Return the [x, y] coordinate for the center point of the cell that contains the specified text.  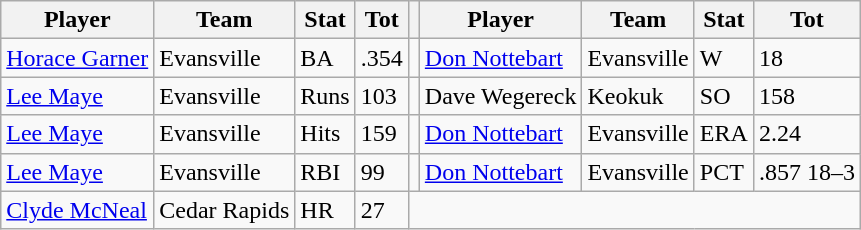
SO [724, 96]
103 [382, 96]
99 [382, 172]
.354 [382, 58]
RBI [325, 172]
BA [325, 58]
Runs [325, 96]
Cedar Rapids [224, 210]
ERA [724, 134]
159 [382, 134]
PCT [724, 172]
W [724, 58]
158 [806, 96]
Keokuk [638, 96]
Horace Garner [78, 58]
HR [325, 210]
18 [806, 58]
2.24 [806, 134]
27 [382, 210]
.857 18–3 [806, 172]
Dave Wegereck [500, 96]
Hits [325, 134]
Clyde McNeal [78, 210]
